Pinpoint the cell where the given text exists, returning its (X, Y) midpoint coordinate. 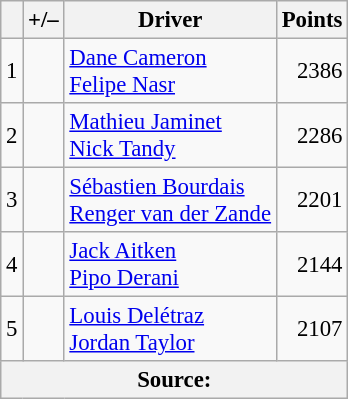
Jack Aitken Pipo Derani (170, 264)
5 (12, 330)
3 (12, 200)
Mathieu Jaminet Nick Tandy (170, 136)
2386 (312, 72)
Dane Cameron Felipe Nasr (170, 72)
2107 (312, 330)
Driver (170, 20)
1 (12, 72)
2 (12, 136)
+/– (44, 20)
Sébastien Bourdais Renger van der Zande (170, 200)
2286 (312, 136)
4 (12, 264)
Points (312, 20)
2144 (312, 264)
2201 (312, 200)
Louis Delétraz Jordan Taylor (170, 330)
